Scan for the cell matching the given text and deliver its [x, y] coordinate at center. 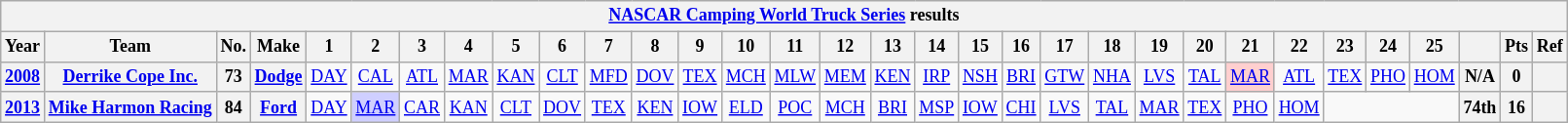
17 [1065, 47]
14 [936, 47]
24 [1388, 47]
0 [1516, 76]
9 [701, 47]
73 [234, 76]
15 [981, 47]
NSH [981, 76]
20 [1205, 47]
N/A [1479, 76]
CAL [376, 76]
NASCAR Camping World Truck Series results [784, 16]
Derrike Cope Inc. [130, 76]
MEM [845, 76]
10 [746, 47]
Ford [278, 107]
Make [278, 47]
CAR [422, 107]
Team [130, 47]
NHA [1112, 76]
5 [516, 47]
4 [468, 47]
CHI [1021, 107]
25 [1435, 47]
1 [329, 47]
74th [1479, 107]
23 [1345, 47]
Dodge [278, 76]
7 [608, 47]
Ref [1550, 47]
18 [1112, 47]
11 [794, 47]
19 [1159, 47]
2 [376, 47]
12 [845, 47]
21 [1251, 47]
13 [893, 47]
22 [1298, 47]
2013 [23, 107]
IRP [936, 76]
8 [655, 47]
Pts [1516, 47]
2008 [23, 76]
Year [23, 47]
MSP [936, 107]
84 [234, 107]
MFD [608, 76]
GTW [1065, 76]
ELD [746, 107]
POC [794, 107]
No. [234, 47]
3 [422, 47]
MLW [794, 76]
Mike Harmon Racing [130, 107]
6 [563, 47]
